Determine the (X, Y) coordinate at the center of the cell enclosing the given text.  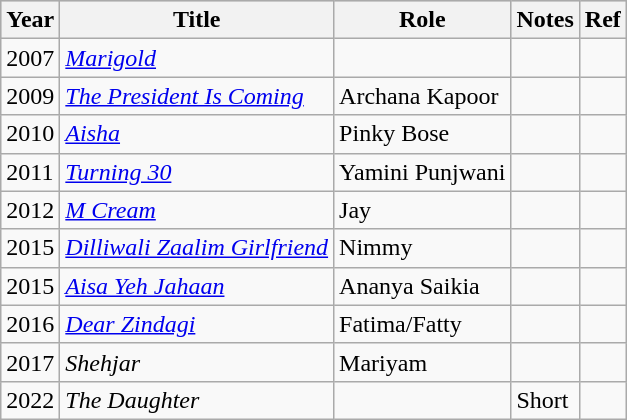
2022 (30, 400)
Jay (422, 210)
Nimmy (422, 248)
Aisha (197, 134)
Dilliwali Zaalim Girlfriend (197, 248)
Ref (602, 20)
2012 (30, 210)
The Daughter (197, 400)
Fatima/Fatty (422, 324)
The President Is Coming (197, 96)
Title (197, 20)
Shehjar (197, 362)
2017 (30, 362)
Pinky Bose (422, 134)
2007 (30, 58)
Notes (545, 20)
Dear Zindagi (197, 324)
Year (30, 20)
Marigold (197, 58)
2016 (30, 324)
Aisa Yeh Jahaan (197, 286)
Archana Kapoor (422, 96)
Yamini Punjwani (422, 172)
2010 (30, 134)
Role (422, 20)
Ananya Saikia (422, 286)
Short (545, 400)
2011 (30, 172)
2009 (30, 96)
Turning 30 (197, 172)
M Cream (197, 210)
Mariyam (422, 362)
